Locate the cell with the specified text and output its (x, y) center coordinate. 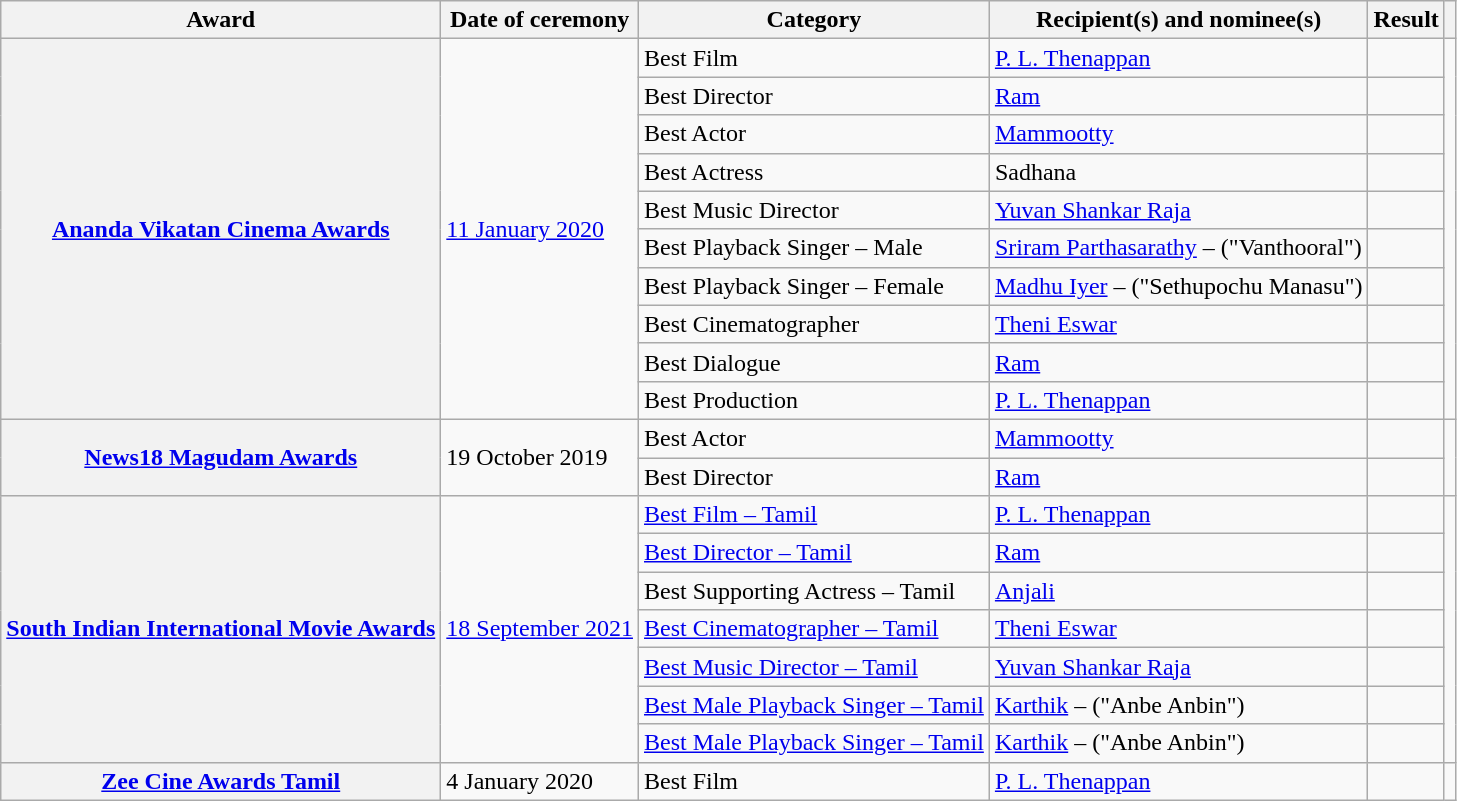
Best Supporting Actress – Tamil (814, 591)
Recipient(s) and nominee(s) (1178, 20)
Best Cinematographer – Tamil (814, 629)
Madhu Iyer – ("Sethupochu Manasu") (1178, 286)
Anjali (1178, 591)
Best Film – Tamil (814, 515)
Zee Cine Awards Tamil (221, 781)
Best Music Director (814, 210)
4 January 2020 (540, 781)
Ananda Vikatan Cinema Awards (221, 230)
19 October 2019 (540, 457)
Date of ceremony (540, 20)
Sriram Parthasarathy – ("Vanthooral") (1178, 248)
Best Playback Singer – Female (814, 286)
Best Music Director – Tamil (814, 667)
Best Actress (814, 172)
Award (221, 20)
Category (814, 20)
Best Cinematographer (814, 324)
Result (1406, 20)
Best Director – Tamil (814, 553)
Best Production (814, 400)
11 January 2020 (540, 230)
Sadhana (1178, 172)
18 September 2021 (540, 629)
News18 Magudam Awards (221, 457)
Best Dialogue (814, 362)
Best Playback Singer – Male (814, 248)
South Indian International Movie Awards (221, 629)
